Search for the cell housing the specified text and yield its (X, Y) center coordinate. 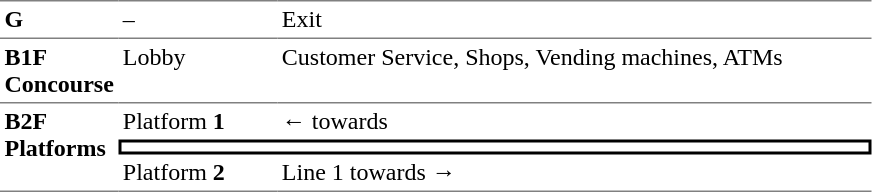
Platform 1 (198, 122)
Customer Service, Shops, Vending machines, ATMs (574, 71)
B2FPlatforms (59, 148)
Exit (574, 19)
G (59, 19)
– (198, 19)
← towards (574, 122)
B1FConcourse (59, 71)
Platform 2 (198, 173)
Line 1 towards → (574, 173)
Lobby (198, 71)
